From the cell containing the given text, extract its center point as [X, Y] coordinate. 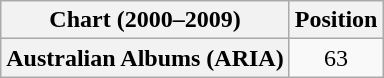
63 [336, 58]
Position [336, 20]
Chart (2000–2009) [145, 20]
Australian Albums (ARIA) [145, 58]
